Provide the [X, Y] coordinate of the cell's center where the given text is located.  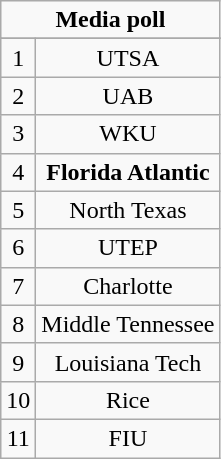
Louisiana Tech [128, 362]
North Texas [128, 210]
11 [18, 438]
10 [18, 400]
2 [18, 96]
5 [18, 210]
FIU [128, 438]
8 [18, 324]
UAB [128, 96]
6 [18, 248]
Rice [128, 400]
Middle Tennessee [128, 324]
UTEP [128, 248]
4 [18, 172]
Charlotte [128, 286]
Florida Atlantic [128, 172]
7 [18, 286]
UTSA [128, 58]
3 [18, 134]
9 [18, 362]
Media poll [110, 20]
1 [18, 58]
WKU [128, 134]
